Locate the cell with the specified text and output its [X, Y] center coordinate. 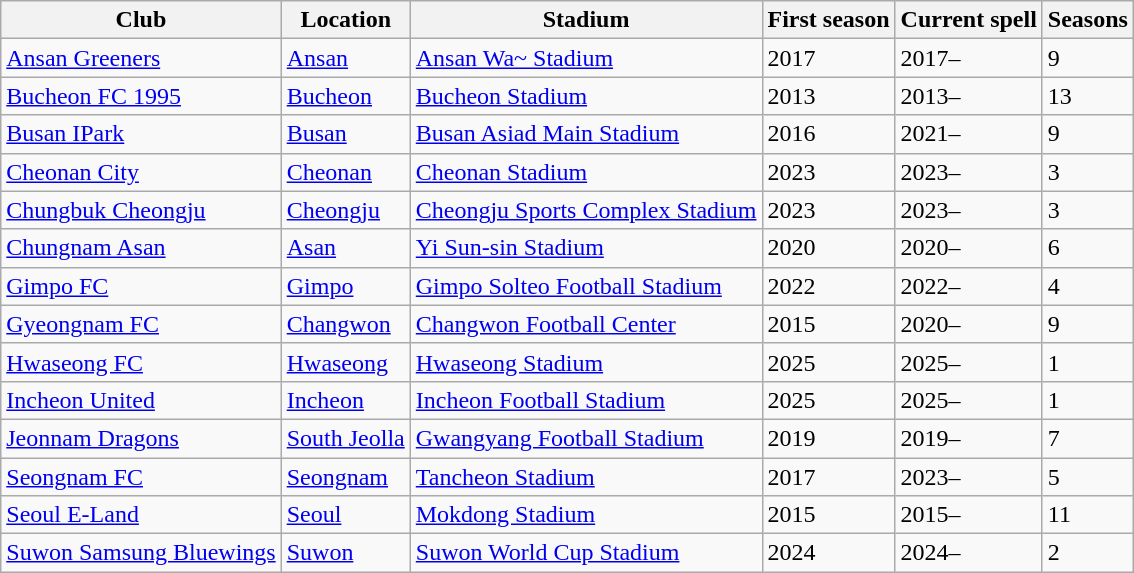
Seoul E-Land [141, 515]
Suwon [346, 553]
Changwon [346, 324]
2013– [968, 96]
Seoul [346, 515]
Ansan [346, 58]
Cheonan City [141, 172]
2015– [968, 515]
Gyeongnam FC [141, 324]
4 [1088, 286]
2019– [968, 438]
Changwon Football Center [586, 324]
Bucheon Stadium [586, 96]
Incheon [346, 400]
2024 [828, 553]
6 [1088, 248]
Seongnam [346, 477]
First season [828, 20]
5 [1088, 477]
Yi Sun-sin Stadium [586, 248]
2020 [828, 248]
Hwaseong Stadium [586, 362]
Cheongju [346, 210]
Chungnam Asan [141, 248]
Cheonan Stadium [586, 172]
Bucheon [346, 96]
Seongnam FC [141, 477]
Cheonan [346, 172]
Suwon Samsung Bluewings [141, 553]
Chungbuk Cheongju [141, 210]
South Jeolla [346, 438]
2013 [828, 96]
Asan [346, 248]
Gimpo Solteo Football Stadium [586, 286]
Gimpo [346, 286]
2016 [828, 134]
2021– [968, 134]
2017– [968, 58]
7 [1088, 438]
2 [1088, 553]
Incheon United [141, 400]
2022 [828, 286]
Tancheon Stadium [586, 477]
13 [1088, 96]
Bucheon FC 1995 [141, 96]
Seasons [1088, 20]
Incheon Football Stadium [586, 400]
Stadium [586, 20]
Gimpo FC [141, 286]
Ansan Wa~ Stadium [586, 58]
Club [141, 20]
Hwaseong [346, 362]
Location [346, 20]
Mokdong Stadium [586, 515]
Ansan Greeners [141, 58]
2024– [968, 553]
Gwangyang Football Stadium [586, 438]
Busan Asiad Main Stadium [586, 134]
Cheongju Sports Complex Stadium [586, 210]
Jeonnam Dragons [141, 438]
Hwaseong FC [141, 362]
Busan IPark [141, 134]
Suwon World Cup Stadium [586, 553]
Current spell [968, 20]
11 [1088, 515]
2022– [968, 286]
Busan [346, 134]
2019 [828, 438]
